Search for the cell housing the specified text and yield its (X, Y) center coordinate. 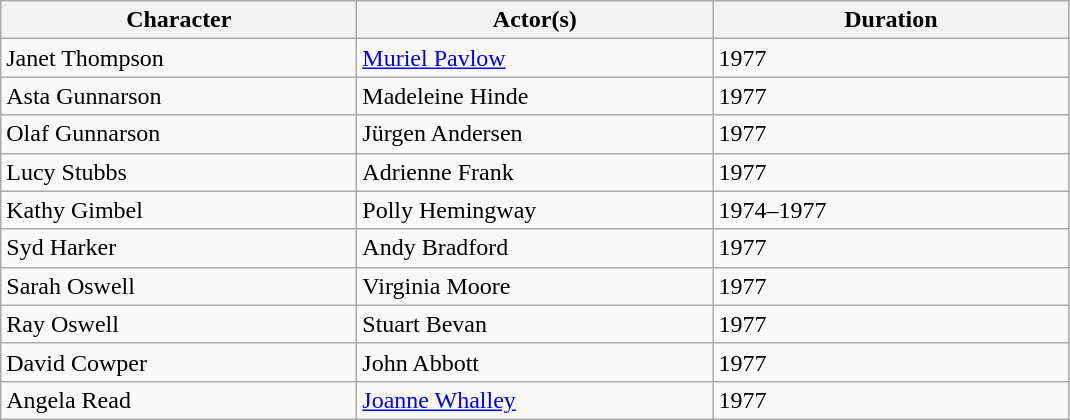
1974–1977 (891, 210)
Virginia Moore (535, 286)
Joanne Whalley (535, 400)
John Abbott (535, 362)
Polly Hemingway (535, 210)
Ray Oswell (179, 324)
Jürgen Andersen (535, 134)
Andy Bradford (535, 248)
Kathy Gimbel (179, 210)
Asta Gunnarson (179, 96)
Muriel Pavlow (535, 58)
Duration (891, 20)
Character (179, 20)
Janet Thompson (179, 58)
Stuart Bevan (535, 324)
Syd Harker (179, 248)
Madeleine Hinde (535, 96)
David Cowper (179, 362)
Sarah Oswell (179, 286)
Olaf Gunnarson (179, 134)
Lucy Stubbs (179, 172)
Adrienne Frank (535, 172)
Actor(s) (535, 20)
Angela Read (179, 400)
